Capture the cell that displays the provided text and extract its [X, Y] central coordinate. 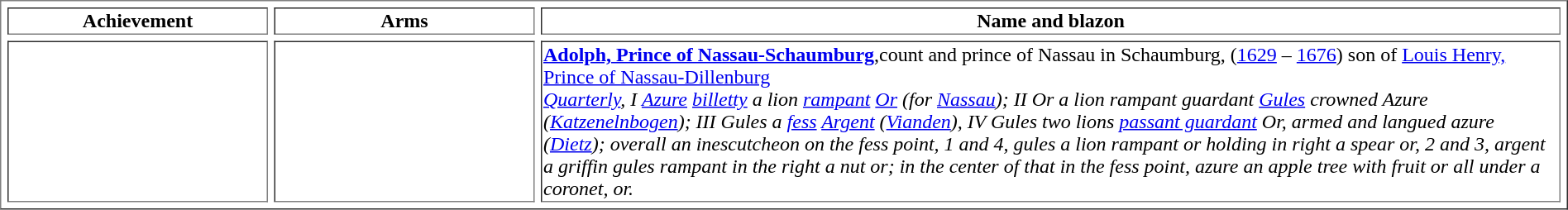
Arms [405, 21]
Name and blazon [1050, 21]
Achievement [137, 21]
